For the text-containing cell, return its midpoint in (x, y) coordinate format. 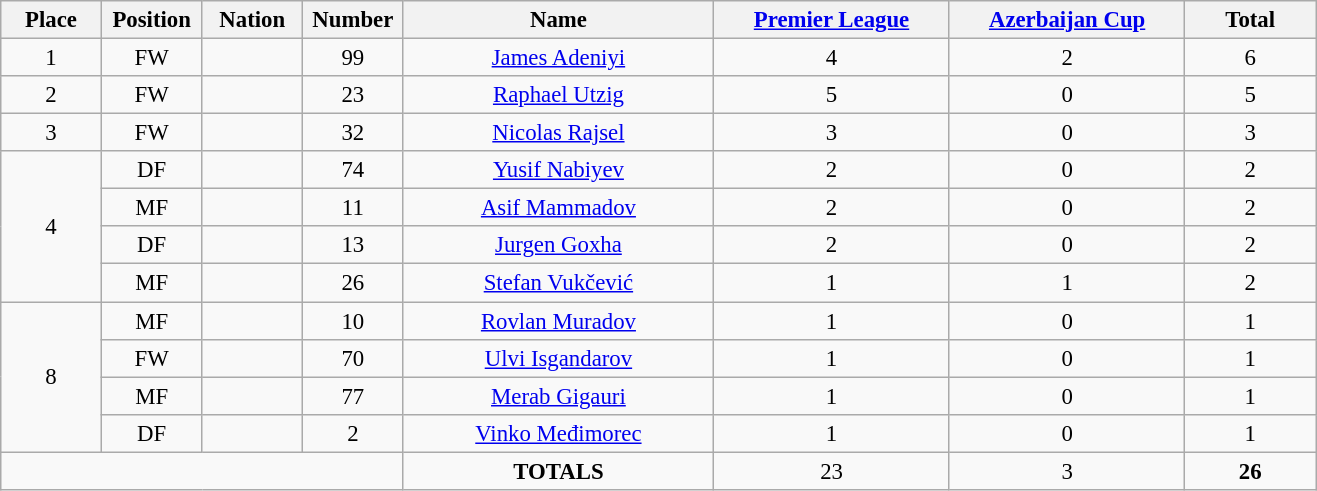
13 (354, 245)
99 (354, 58)
Nicolas Rajsel (558, 133)
11 (354, 208)
Raphael Utzig (558, 95)
Yusif Nabiyev (558, 170)
Merab Gigauri (558, 396)
32 (354, 133)
6 (1250, 58)
10 (354, 321)
8 (52, 377)
Nation (252, 20)
Total (1250, 20)
Stefan Vukčević (558, 283)
Position (152, 20)
74 (354, 170)
Premier League (832, 20)
Jurgen Goxha (558, 245)
Number (354, 20)
Place (52, 20)
70 (354, 358)
Rovlan Muradov (558, 321)
Asif Mammadov (558, 208)
James Adeniyi (558, 58)
Vinko Međimorec (558, 433)
Name (558, 20)
TOTALS (558, 471)
Ulvi Isgandarov (558, 358)
77 (354, 396)
Azerbaijan Cup (1067, 20)
